Find where the given text appears and provide that cell's center as [x, y] coordinate. 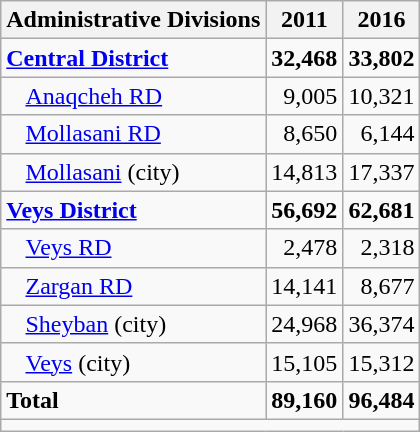
9,005 [304, 96]
Veys District [134, 210]
32,468 [304, 58]
33,802 [382, 58]
14,813 [304, 172]
Mollasani (city) [134, 172]
Veys RD [134, 248]
6,144 [382, 134]
15,105 [304, 362]
36,374 [382, 324]
56,692 [304, 210]
17,337 [382, 172]
89,160 [304, 400]
Zargan RD [134, 286]
2,478 [304, 248]
2,318 [382, 248]
Administrative Divisions [134, 20]
24,968 [304, 324]
8,677 [382, 286]
Total [134, 400]
14,141 [304, 286]
96,484 [382, 400]
10,321 [382, 96]
Mollasani RD [134, 134]
8,650 [304, 134]
Central District [134, 58]
62,681 [382, 210]
15,312 [382, 362]
Sheyban (city) [134, 324]
2016 [382, 20]
Veys (city) [134, 362]
2011 [304, 20]
Anaqcheh RD [134, 96]
